Extract the [x, y] coordinate from the center of the cell holding the provided text.  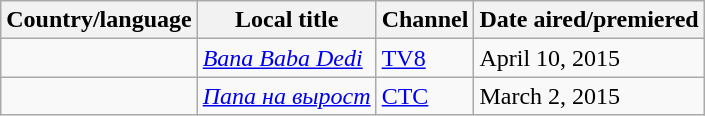
Channel [425, 20]
Папа на вырост [286, 96]
Bana Baba Dedi [286, 58]
Country/language [99, 20]
April 10, 2015 [589, 58]
Local title [286, 20]
March 2, 2015 [589, 96]
СТС [425, 96]
Date aired/premiered [589, 20]
TV8 [425, 58]
